Output the (X, Y) coordinate of the center of the cell containing the given text.  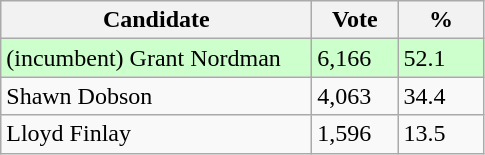
Shawn Dobson (156, 96)
52.1 (441, 58)
(incumbent) Grant Nordman (156, 58)
1,596 (355, 134)
6,166 (355, 58)
Lloyd Finlay (156, 134)
34.4 (441, 96)
4,063 (355, 96)
Candidate (156, 20)
Vote (355, 20)
% (441, 20)
13.5 (441, 134)
